Locate the cell with the specified text and output its [x, y] center coordinate. 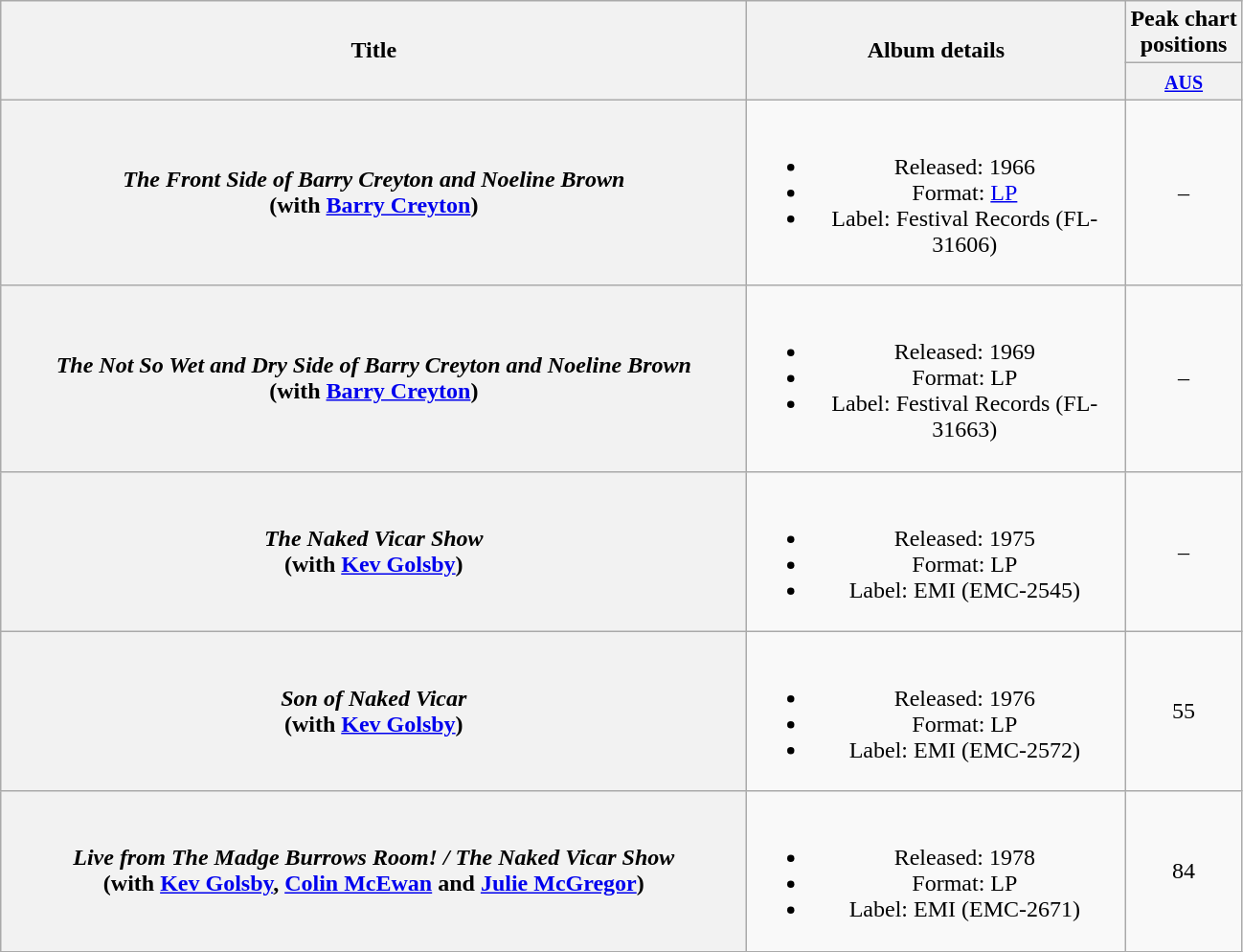
Title [373, 50]
Released: 1969Format: LPLabel: Festival Records (FL-31663) [937, 378]
Live from The Madge Burrows Room! / The Naked Vicar Show (with Kev Golsby, Colin McEwan and Julie McGregor) [373, 872]
55 [1184, 711]
The Front Side of Barry Creyton and Noeline Brown (with Barry Creyton) [373, 193]
Released: 1976Format: LPLabel: EMI (EMC-2572) [937, 711]
Released: 1966Format: LPLabel: Festival Records (FL-31606) [937, 193]
The Not So Wet and Dry Side of Barry Creyton and Noeline Brown (with Barry Creyton) [373, 378]
84 [1184, 872]
The Naked Vicar Show (with Kev Golsby) [373, 552]
Peak chartpositions [1184, 33]
Album details [937, 50]
Released: 1975Format: LPLabel: EMI (EMC-2545) [937, 552]
AUS [1184, 81]
Released: 1978Format: LPLabel: EMI (EMC-2671) [937, 872]
Son of Naked Vicar (with Kev Golsby) [373, 711]
